Search for the cell housing the specified text and yield its (X, Y) center coordinate. 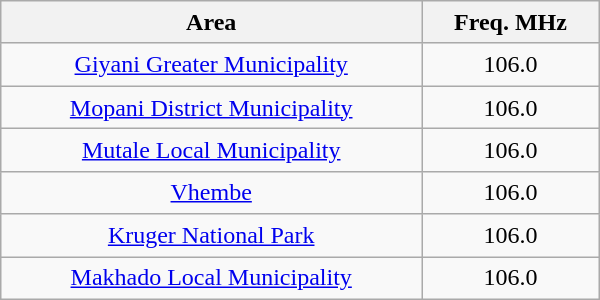
Vhembe (212, 192)
Makhado Local Municipality (212, 278)
Mutale Local Municipality (212, 150)
Kruger National Park (212, 236)
Giyani Greater Municipality (212, 64)
Area (212, 22)
Mopani District Municipality (212, 108)
Freq. MHz (511, 22)
